Return [X, Y] of the center of cell containing provided text 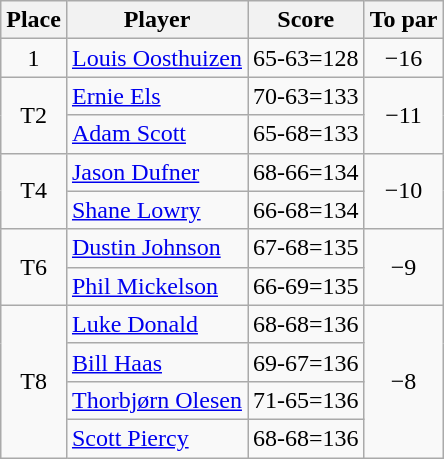
−10 [404, 191]
67-68=135 [306, 248]
T8 [34, 381]
71-65=136 [306, 400]
69-67=136 [306, 362]
Bill Haas [156, 362]
Luke Donald [156, 324]
68-66=134 [306, 172]
To par [404, 20]
66-69=135 [306, 286]
Phil Mickelson [156, 286]
Ernie Els [156, 96]
65-63=128 [306, 58]
Score [306, 20]
Place [34, 20]
−9 [404, 267]
T2 [34, 115]
−11 [404, 115]
65-68=133 [306, 134]
Louis Oosthuizen [156, 58]
66-68=134 [306, 210]
−8 [404, 381]
Shane Lowry [156, 210]
Adam Scott [156, 134]
Thorbjørn Olesen [156, 400]
70-63=133 [306, 96]
T4 [34, 191]
1 [34, 58]
−16 [404, 58]
T6 [34, 267]
Scott Piercy [156, 438]
Jason Dufner [156, 172]
Dustin Johnson [156, 248]
Player [156, 20]
